Capture the cell that displays the provided text and extract its (X, Y) central coordinate. 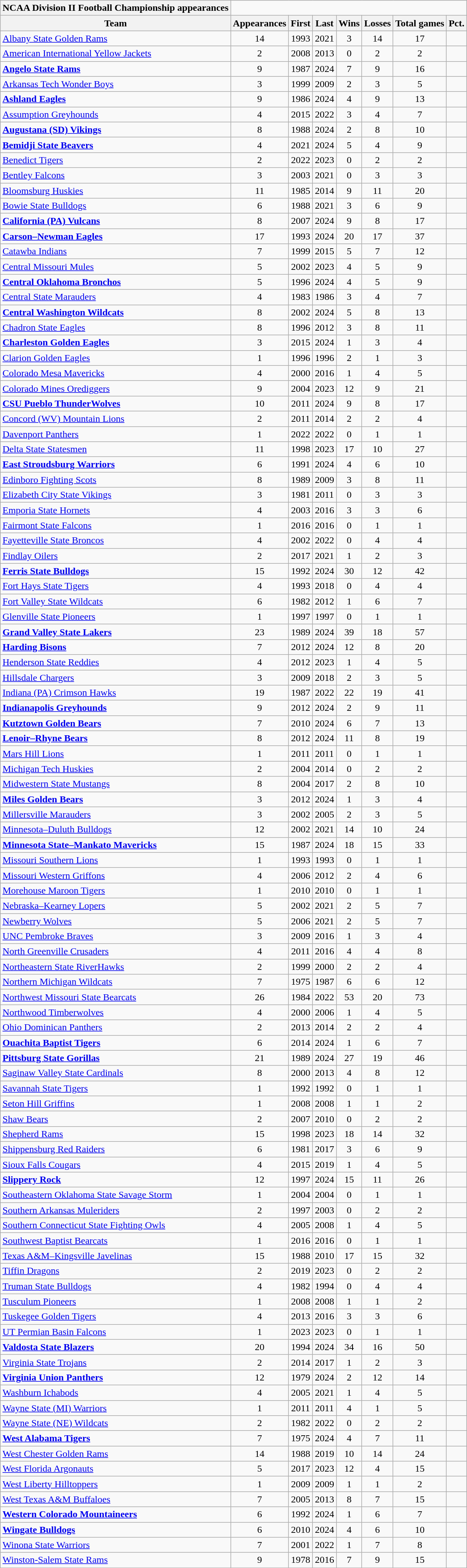
Wins (349, 23)
Valdosta State Blazers (116, 1347)
1983 (301, 297)
Albany State Golden Rams (116, 38)
Fairmont State Falcons (116, 525)
CSU Pueblo ThunderWolves (116, 403)
Morehouse Maroon Tigers (116, 890)
Virginia Union Panthers (116, 1377)
Losses (377, 23)
Kutztown Golden Bears (116, 723)
1985 (301, 191)
Fort Hays State Tigers (116, 586)
East Stroudsburg Warriors (116, 465)
Saginaw Valley State Cardinals (116, 1073)
Catawba Indians (116, 251)
Davenport Panthers (116, 434)
Assumption Greyhounds (116, 114)
Winston-Salem State Rams (116, 1560)
Fort Valley State Wildcats (116, 601)
Central State Marauders (116, 297)
Midwestern State Mustangs (116, 784)
Seton Hill Griffins (116, 1103)
Indiana (PA) Crimson Hawks (116, 693)
Northeastern State RiverHawks (116, 967)
73 (420, 997)
Lenoir–Rhyne Bears (116, 738)
Elizabeth City State Vikings (116, 495)
Central Oklahoma Bronchos (116, 282)
West Texas A&M Buffaloes (116, 1499)
Northwood Timberwolves (116, 1012)
Shippensburg Red Raiders (116, 1149)
Edinboro Fighting Scots (116, 480)
Southern Connecticut State Fighting Owls (116, 1225)
Shaw Bears (116, 1119)
NCAA Division II Football Championship appearances (116, 8)
Southern Arkansas Muleriders (116, 1210)
Appearances (260, 23)
California (PA) Vulcans (116, 221)
Minnesota–Duluth Bulldogs (116, 830)
UT Permian Basin Falcons (116, 1332)
Washburn Ichabods (116, 1392)
American International Yellow Jackets (116, 54)
Slippery Rock (116, 1180)
Central Washington Wildcats (116, 312)
Ohio Dominican Panthers (116, 1027)
Carson–Newman Eagles (116, 236)
Bowie State Bulldogs (116, 206)
Chadron State Eagles (116, 327)
Nebraska–Kearney Lopers (116, 906)
Hillsdale Chargers (116, 678)
Arkansas Tech Wonder Boys (116, 84)
Team (116, 23)
Ferris State Bulldogs (116, 571)
Emporia State Hornets (116, 510)
Fayetteville State Broncos (116, 541)
42 (420, 571)
Angelo State Rams (116, 69)
Winona State Warriors (116, 1545)
1991 (301, 465)
46 (420, 1058)
Savannah State Tigers (116, 1088)
Miles Golden Bears (116, 799)
Minnesota State–Mankato Mavericks (116, 845)
Pittsburg State Gorillas (116, 1058)
Texas A&M–Kingsville Javelinas (116, 1256)
Newberry Wolves (116, 921)
Wayne State (MI) Warriors (116, 1408)
Mars Hill Lions (116, 754)
Glenville State Pioneers (116, 616)
Ashland Eagles (116, 99)
Shepherd Rams (116, 1134)
Henderson State Reddies (116, 662)
North Greenville Crusaders (116, 952)
West Chester Golden Rams (116, 1454)
Truman State Bulldogs (116, 1286)
Charleston Golden Eagles (116, 343)
30 (349, 571)
57 (420, 632)
1978 (301, 1560)
Grand Valley State Lakers (116, 632)
Bloomsburg Huskies (116, 191)
First (301, 23)
Clarion Golden Eagles (116, 358)
Tiffin Dragons (116, 1271)
Findlay Oilers (116, 556)
Delta State Statesmen (116, 449)
37 (420, 236)
Southeastern Oklahoma State Savage Storm (116, 1195)
Tuskegee Golden Tigers (116, 1317)
Augustana (SD) Vikings (116, 130)
33 (420, 845)
UNC Pembroke Braves (116, 936)
Benedict Tigers (116, 160)
Last (324, 23)
Harding Bisons (116, 647)
53 (349, 997)
Northern Michigan Wildcats (116, 982)
23 (260, 632)
West Liberty Hilltoppers (116, 1484)
Colorado Mesa Mavericks (116, 373)
Ouachita Baptist Tigers (116, 1043)
50 (420, 1347)
Concord (WV) Mountain Lions (116, 419)
Virginia State Trojans (116, 1362)
Indianapolis Greyhounds (116, 708)
Pct. (457, 23)
Southwest Baptist Bearcats (116, 1241)
Western Colorado Mountaineers (116, 1514)
Sioux Falls Cougars (116, 1165)
Bemidji State Beavers (116, 145)
2001 (301, 1545)
Central Missouri Mules (116, 267)
Millersville Marauders (116, 814)
Bentley Falcons (116, 175)
Colorado Mines Orediggers (116, 388)
West Florida Argonauts (116, 1469)
Wayne State (NE) Wildcats (116, 1423)
Missouri Southern Lions (116, 860)
34 (349, 1347)
1979 (301, 1377)
Northwest Missouri State Bearcats (116, 997)
Missouri Western Griffons (116, 875)
22 (349, 693)
41 (420, 693)
Tusculum Pioneers (116, 1301)
Total games (420, 23)
West Alabama Tigers (116, 1438)
Michigan Tech Huskies (116, 769)
39 (349, 632)
1984 (301, 997)
Wingate Bulldogs (116, 1530)
